Find where the given text appears and provide that cell's center as (X, Y) coordinate. 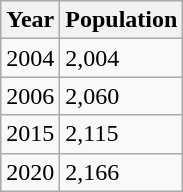
2,166 (122, 172)
2004 (30, 58)
2006 (30, 96)
2015 (30, 134)
2020 (30, 172)
Population (122, 20)
2,004 (122, 58)
2,060 (122, 96)
Year (30, 20)
2,115 (122, 134)
